Search for the cell housing the specified text and yield its (X, Y) center coordinate. 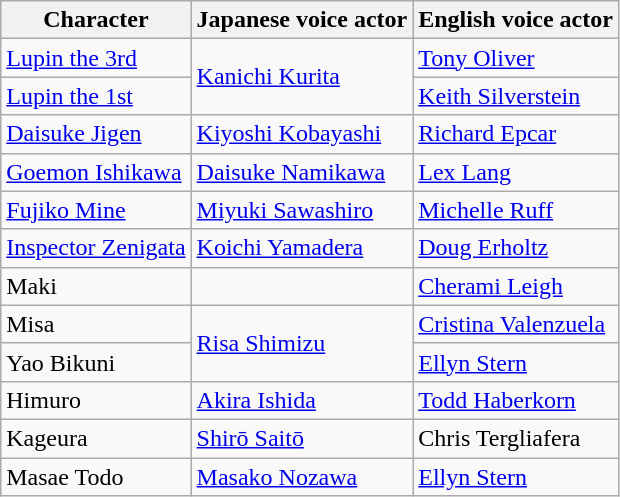
Himuro (96, 400)
Keith Silverstein (516, 96)
Kageura (96, 438)
Daisuke Jigen (96, 134)
Misa (96, 324)
Risa Shimizu (302, 343)
Maki (96, 286)
Richard Epcar (516, 134)
Goemon Ishikawa (96, 172)
Chris Tergliafera (516, 438)
Kiyoshi Kobayashi (302, 134)
Lupin the 1st (96, 96)
Character (96, 20)
Masako Nozawa (302, 477)
Inspector Zenigata (96, 248)
Miyuki Sawashiro (302, 210)
Fujiko Mine (96, 210)
English voice actor (516, 20)
Michelle Ruff (516, 210)
Daisuke Namikawa (302, 172)
Todd Haberkorn (516, 400)
Masae Todo (96, 477)
Japanese voice actor (302, 20)
Cherami Leigh (516, 286)
Shirō Saitō (302, 438)
Lupin the 3rd (96, 58)
Akira Ishida (302, 400)
Cristina Valenzuela (516, 324)
Doug Erholtz (516, 248)
Koichi Yamadera (302, 248)
Tony Oliver (516, 58)
Lex Lang (516, 172)
Yao Bikuni (96, 362)
Kanichi Kurita (302, 77)
